Identify which cell holds the provided text, then report its [x, y] central coordinate. 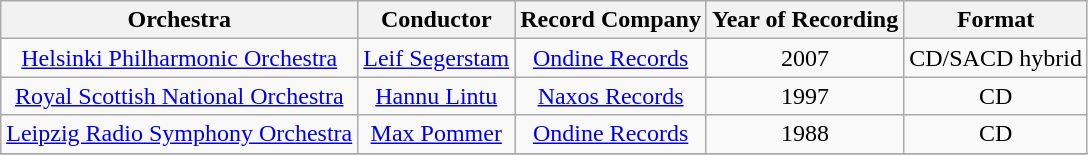
CD/SACD hybrid [996, 58]
Helsinki Philharmonic Orchestra [180, 58]
1988 [804, 134]
Naxos Records [611, 96]
Leif Segerstam [436, 58]
Hannu Lintu [436, 96]
Orchestra [180, 20]
Leipzig Radio Symphony Orchestra [180, 134]
1997 [804, 96]
Record Company [611, 20]
Royal Scottish National Orchestra [180, 96]
Format [996, 20]
Conductor [436, 20]
2007 [804, 58]
Year of Recording [804, 20]
Max Pommer [436, 134]
